Identify which cell holds the provided text, then report its (x, y) central coordinate. 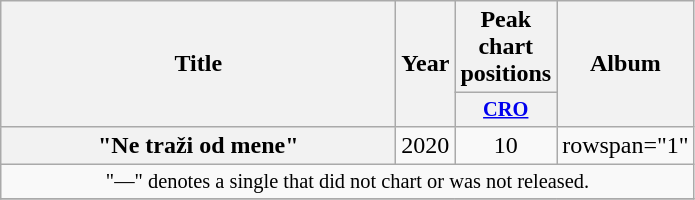
Year (426, 64)
2020 (426, 145)
10 (506, 145)
Title (198, 64)
CRO (506, 110)
Album (626, 64)
Peak chart positions (506, 47)
"Ne traži od mene" (198, 145)
"—" denotes a single that did not chart or was not released. (348, 182)
rowspan="1" (626, 145)
